Detect which cell encompasses the target text, then output its (x, y) center coordinate. 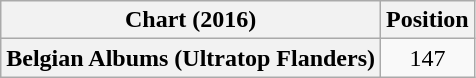
Position (428, 20)
147 (428, 58)
Belgian Albums (Ultratop Flanders) (191, 58)
Chart (2016) (191, 20)
